Extract the (X, Y) coordinate from the center of the cell holding the provided text.  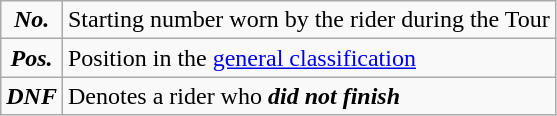
No. (32, 20)
Pos. (32, 58)
DNF (32, 96)
Starting number worn by the rider during the Tour (308, 20)
Position in the general classification (308, 58)
Denotes a rider who did not finish (308, 96)
